Locate the cell with the specified text and output its (x, y) center coordinate. 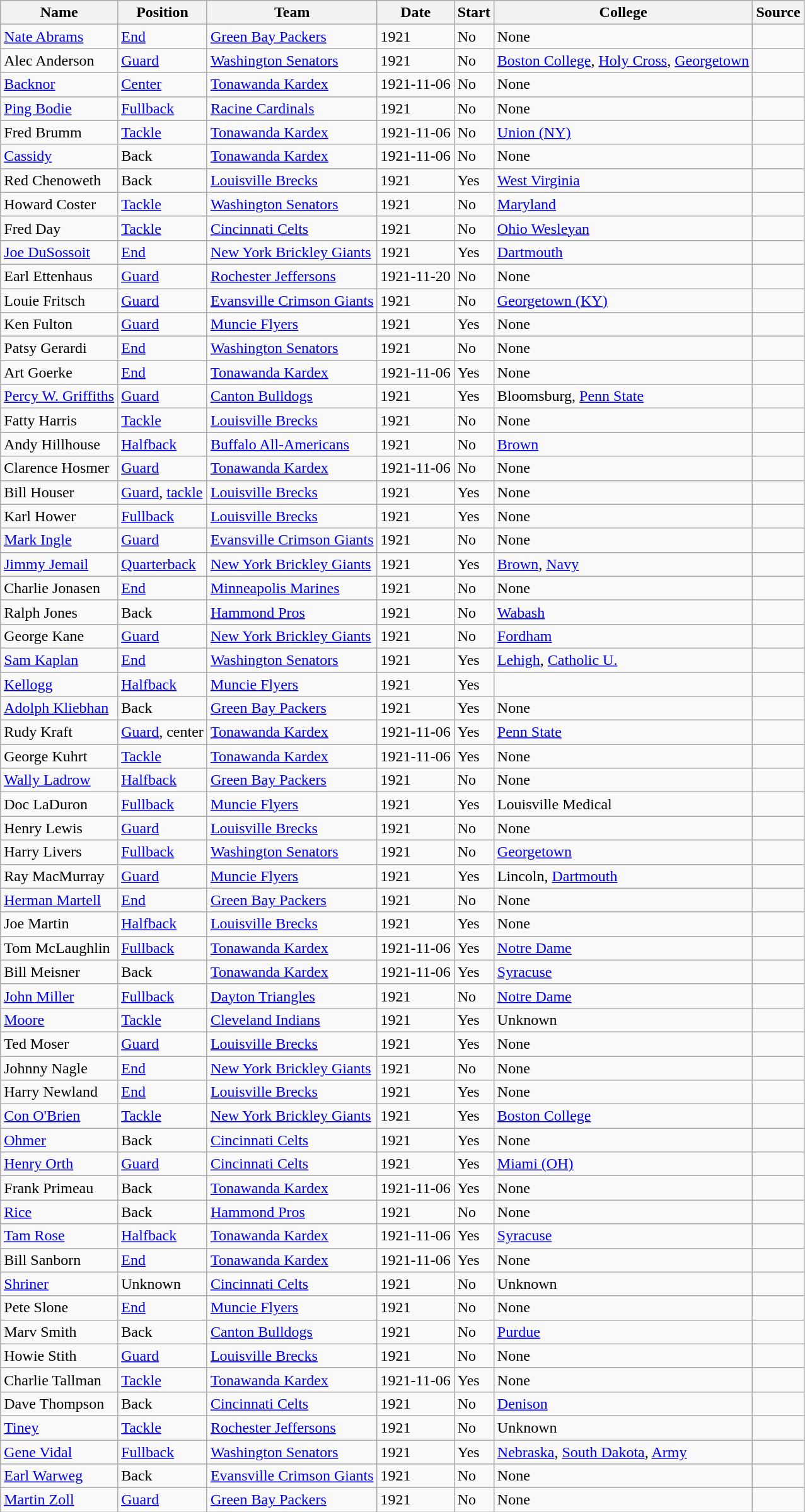
Fred Day (59, 228)
Union (NY) (623, 132)
Penn State (623, 732)
Clarence Hosmer (59, 468)
Dartmouth (623, 252)
Jimmy Jemail (59, 564)
Lehigh, Catholic U. (623, 660)
Marv Smith (59, 1332)
Ohio Wesleyan (623, 228)
Rice (59, 1212)
Quarterback (163, 564)
Fred Brumm (59, 132)
Earl Ettenhaus (59, 276)
Fordham (623, 636)
Brown, Navy (623, 564)
Karl Hower (59, 516)
Bloomsburg, Penn State (623, 396)
Wally Ladrow (59, 780)
Denison (623, 1404)
Fatty Harris (59, 420)
Wabash (623, 612)
Brown (623, 444)
Harry Newland (59, 1092)
Dave Thompson (59, 1404)
Maryland (623, 204)
Ping Bodie (59, 108)
Start (474, 13)
Patsy Gerardi (59, 349)
College (623, 13)
Miami (OH) (623, 1164)
Harry Livers (59, 852)
Position (163, 13)
Buffalo All-Americans (292, 444)
Howard Coster (59, 204)
Louie Fritsch (59, 301)
John Miller (59, 996)
Charlie Tallman (59, 1380)
Name (59, 13)
Date (415, 13)
Shriner (59, 1284)
1921-11-20 (415, 276)
Louisville Medical (623, 804)
Guard, tackle (163, 492)
Racine Cardinals (292, 108)
Henry Orth (59, 1164)
Charlie Jonasen (59, 588)
Tiney (59, 1428)
Lincoln, Dartmouth (623, 876)
Percy W. Griffiths (59, 396)
Alec Anderson (59, 61)
Red Chenoweth (59, 180)
Joe Martin (59, 924)
Frank Primeau (59, 1188)
Tam Rose (59, 1236)
Bill Meisner (59, 972)
Ralph Jones (59, 612)
Bill Sanborn (59, 1260)
Dayton Triangles (292, 996)
Joe DuSossoit (59, 252)
Nate Abrams (59, 37)
Art Goerke (59, 372)
Cleveland Indians (292, 1020)
Martin Zoll (59, 1500)
Boston College, Holy Cross, Georgetown (623, 61)
Henry Lewis (59, 828)
Pete Slone (59, 1308)
Center (163, 84)
Earl Warweg (59, 1476)
George Kane (59, 636)
Rudy Kraft (59, 732)
Bill Houser (59, 492)
Team (292, 13)
Ray MacMurray (59, 876)
Adolph Kliebhan (59, 708)
Backnor (59, 84)
Ken Fulton (59, 325)
Doc LaDuron (59, 804)
Georgetown (KY) (623, 301)
Purdue (623, 1332)
Boston College (623, 1116)
Cassidy (59, 156)
Kellogg (59, 684)
Gene Vidal (59, 1451)
Ted Moser (59, 1044)
Moore (59, 1020)
George Kuhrt (59, 756)
Georgetown (623, 852)
Con O'Brien (59, 1116)
Johnny Nagle (59, 1068)
West Virginia (623, 180)
Minneapolis Marines (292, 588)
Guard, center (163, 732)
Herman Martell (59, 900)
Source (778, 13)
Ohmer (59, 1140)
Mark Ingle (59, 540)
Nebraska, South Dakota, Army (623, 1451)
Tom McLaughlin (59, 948)
Sam Kaplan (59, 660)
Andy Hillhouse (59, 444)
Howie Stith (59, 1356)
